Provide the (X, Y) coordinate of the cell's center where the given text is located.  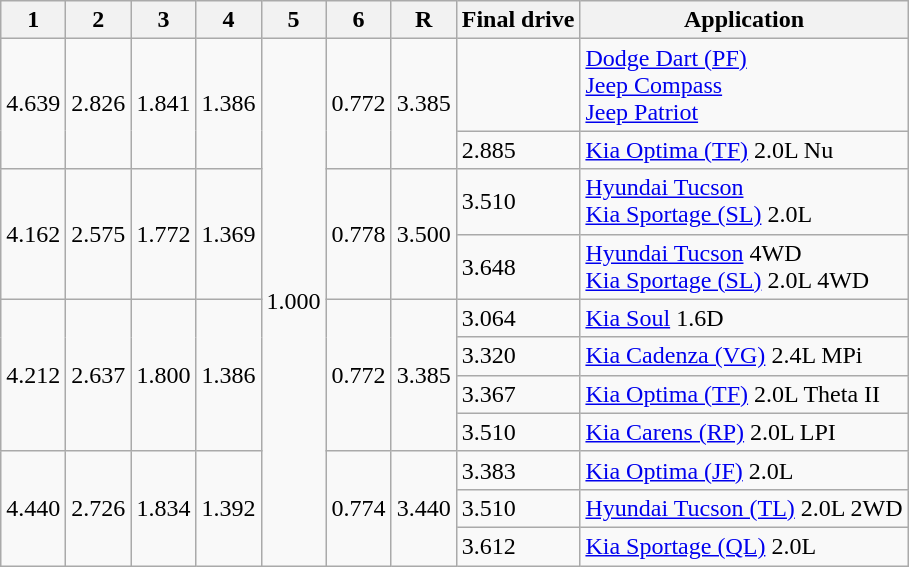
4 (228, 20)
Dodge Dart (PF)Jeep CompassJeep Patriot (744, 85)
Application (744, 20)
1.800 (164, 375)
1 (34, 20)
3.440 (424, 508)
Kia Sportage (QL) 2.0L (744, 546)
3.320 (518, 356)
5 (294, 20)
1.772 (164, 234)
1.000 (294, 302)
Hyundai Tucson 4WDKia Sportage (SL) 2.0L 4WD (744, 266)
4.639 (34, 104)
Kia Cadenza (VG) 2.4L MPi (744, 356)
2 (98, 20)
3.367 (518, 394)
Hyundai Tucson (TL) 2.0L 2WD (744, 508)
Kia Soul 1.6D (744, 318)
4.212 (34, 375)
1.392 (228, 508)
1.369 (228, 234)
Final drive (518, 20)
4.162 (34, 234)
2.885 (518, 150)
3.648 (518, 266)
4.440 (34, 508)
R (424, 20)
Kia Optima (TF) 2.0L Theta II (744, 394)
3.064 (518, 318)
0.774 (358, 508)
6 (358, 20)
3.500 (424, 234)
2.726 (98, 508)
1.841 (164, 104)
2.575 (98, 234)
Hyundai TucsonKia Sportage (SL) 2.0L (744, 202)
3 (164, 20)
0.778 (358, 234)
2.637 (98, 375)
3.383 (518, 470)
3.612 (518, 546)
Kia Carens (RP) 2.0L LPI (744, 432)
1.834 (164, 508)
Kia Optima (JF) 2.0L (744, 470)
2.826 (98, 104)
Kia Optima (TF) 2.0L Nu (744, 150)
